From the cell containing the given text, extract its center point as [x, y] coordinate. 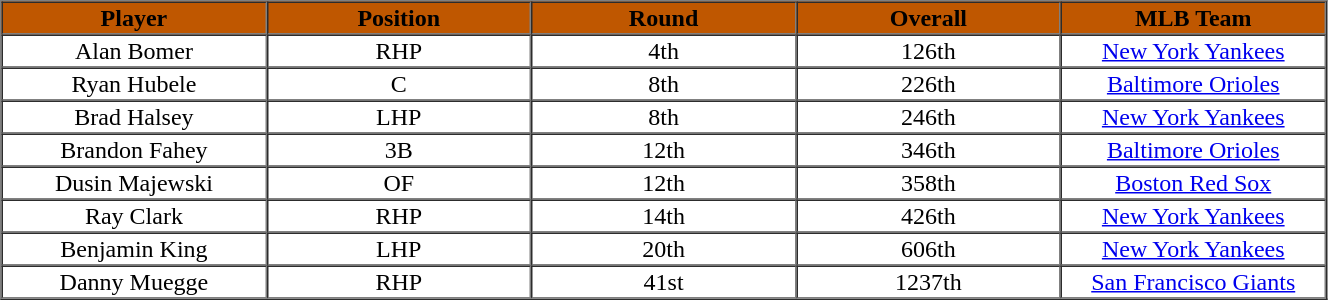
C [398, 84]
606th [928, 248]
4th [664, 50]
346th [928, 150]
126th [928, 50]
Boston Red Sox [1194, 182]
Ray Clark [134, 216]
20th [664, 248]
Position [398, 18]
426th [928, 216]
1237th [928, 282]
San Francisco Giants [1194, 282]
Round [664, 18]
41st [664, 282]
MLB Team [1194, 18]
Dusin Majewski [134, 182]
Danny Muegge [134, 282]
OF [398, 182]
Alan Bomer [134, 50]
Brandon Fahey [134, 150]
246th [928, 116]
Overall [928, 18]
358th [928, 182]
Benjamin King [134, 248]
14th [664, 216]
226th [928, 84]
3B [398, 150]
Brad Halsey [134, 116]
Player [134, 18]
Ryan Hubele [134, 84]
